Output the [x, y] coordinate of the center of the cell containing the given text.  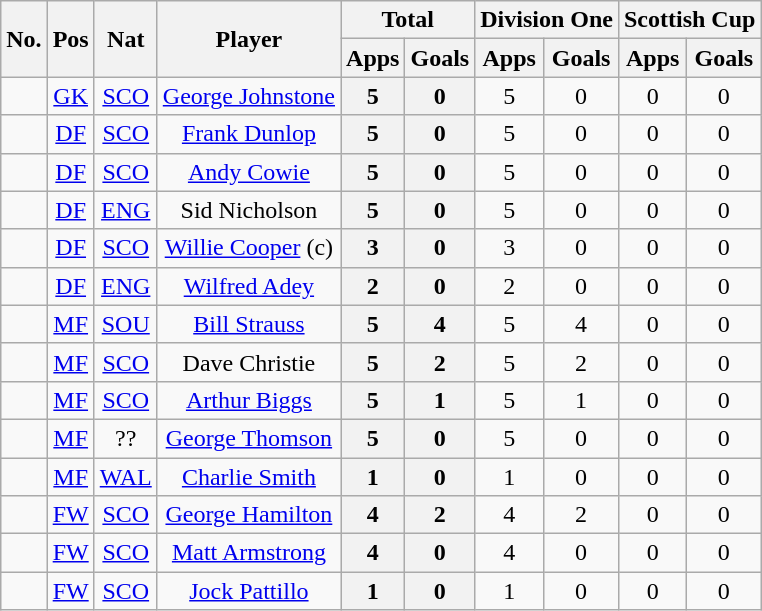
Division One [547, 20]
Charlie Smith [248, 477]
Arthur Biggs [248, 400]
George Thomson [248, 438]
Pos [70, 39]
No. [24, 39]
?? [126, 438]
Scottish Cup [689, 20]
Wilfred Adey [248, 286]
Nat [126, 39]
George Johnstone [248, 96]
SOU [126, 324]
Dave Christie [248, 362]
Matt Armstrong [248, 553]
Jock Pattillo [248, 591]
Total [408, 20]
Player [248, 39]
Andy Cowie [248, 172]
Bill Strauss [248, 324]
George Hamilton [248, 515]
GK [70, 96]
Frank Dunlop [248, 134]
WAL [126, 477]
Sid Nicholson [248, 210]
Willie Cooper (c) [248, 248]
